Output the [X, Y] coordinate of the center of the cell containing the given text.  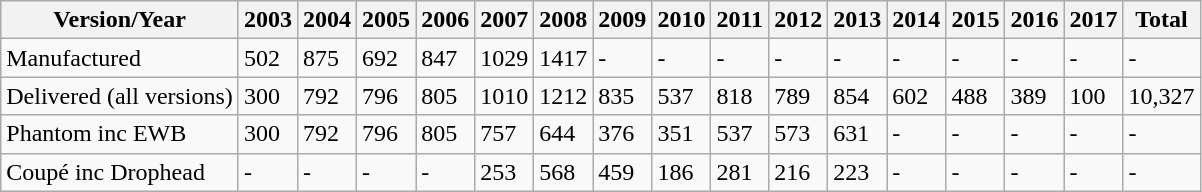
2014 [916, 20]
644 [564, 134]
875 [326, 58]
502 [268, 58]
2008 [564, 20]
757 [504, 134]
2005 [386, 20]
376 [622, 134]
818 [740, 96]
854 [858, 96]
2016 [1034, 20]
Coupé inc Drophead [120, 172]
Manufactured [120, 58]
847 [446, 58]
281 [740, 172]
Version/Year [120, 20]
2013 [858, 20]
488 [976, 96]
253 [504, 172]
2012 [798, 20]
835 [622, 96]
1417 [564, 58]
351 [682, 134]
2017 [1094, 20]
223 [858, 172]
10,327 [1162, 96]
2011 [740, 20]
2003 [268, 20]
216 [798, 172]
2004 [326, 20]
631 [858, 134]
2007 [504, 20]
692 [386, 58]
Total [1162, 20]
1029 [504, 58]
2015 [976, 20]
573 [798, 134]
459 [622, 172]
2010 [682, 20]
789 [798, 96]
Phantom inc EWB [120, 134]
100 [1094, 96]
2006 [446, 20]
568 [564, 172]
2009 [622, 20]
1010 [504, 96]
389 [1034, 96]
602 [916, 96]
Delivered (all versions) [120, 96]
1212 [564, 96]
186 [682, 172]
